From the cell containing the given text, extract its center point as (x, y) coordinate. 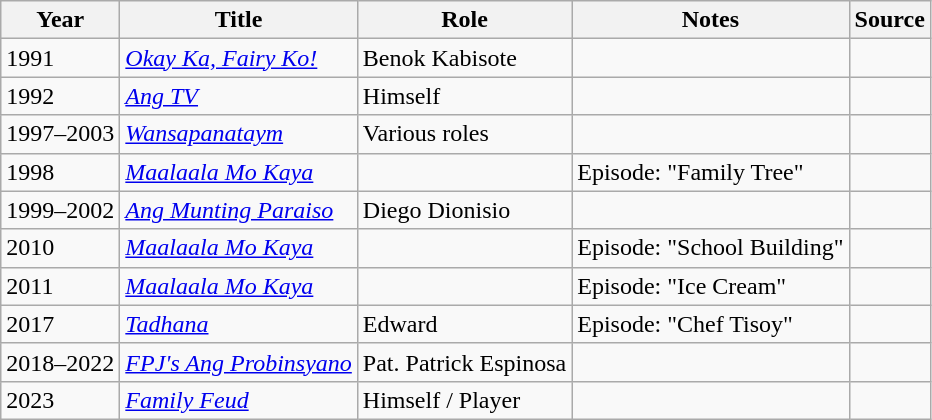
2023 (60, 400)
Source (890, 20)
Role (464, 20)
Episode: "Ice Cream" (710, 286)
Edward (464, 324)
1997–2003 (60, 134)
Episode: "Family Tree" (710, 172)
Benok Kabisote (464, 58)
Himself / Player (464, 400)
2010 (60, 248)
Title (239, 20)
Diego Dionisio (464, 210)
Okay Ka, Fairy Ko! (239, 58)
2011 (60, 286)
2018–2022 (60, 362)
2017 (60, 324)
Notes (710, 20)
Ang Munting Paraiso (239, 210)
Episode: "School Building" (710, 248)
Ang TV (239, 96)
Pat. Patrick Espinosa (464, 362)
1991 (60, 58)
1999–2002 (60, 210)
Himself (464, 96)
1998 (60, 172)
Year (60, 20)
Episode: "Chef Tisoy" (710, 324)
FPJ's Ang Probinsyano (239, 362)
Various roles (464, 134)
Tadhana (239, 324)
1992 (60, 96)
Wansapanataym (239, 134)
Family Feud (239, 400)
